Find where the given text appears and provide that cell's center as [x, y] coordinate. 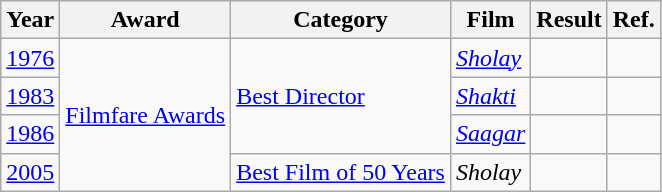
Award [146, 20]
Ref. [634, 20]
Best Director [341, 96]
Result [569, 20]
Category [341, 20]
2005 [30, 172]
Saagar [490, 134]
Best Film of 50 Years [341, 172]
Year [30, 20]
1976 [30, 58]
1983 [30, 96]
Film [490, 20]
1986 [30, 134]
Filmfare Awards [146, 115]
Shakti [490, 96]
